Pinpoint the cell where the given text exists, returning its [x, y] midpoint coordinate. 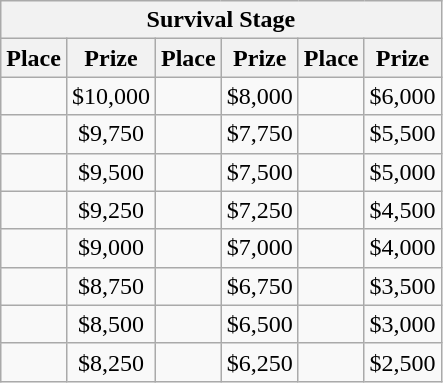
$3,000 [402, 324]
$6,750 [260, 286]
$8,500 [110, 324]
$9,750 [110, 134]
$8,750 [110, 286]
$10,000 [110, 96]
$8,250 [110, 362]
$5,500 [402, 134]
Survival Stage [221, 20]
$8,000 [260, 96]
$7,250 [260, 210]
$6,000 [402, 96]
$6,250 [260, 362]
$7,750 [260, 134]
$9,250 [110, 210]
$6,500 [260, 324]
$7,000 [260, 248]
$4,500 [402, 210]
$4,000 [402, 248]
$5,000 [402, 172]
$3,500 [402, 286]
$2,500 [402, 362]
$7,500 [260, 172]
$9,000 [110, 248]
$9,500 [110, 172]
